Provide the [X, Y] coordinate of the cell's center where the given text is located.  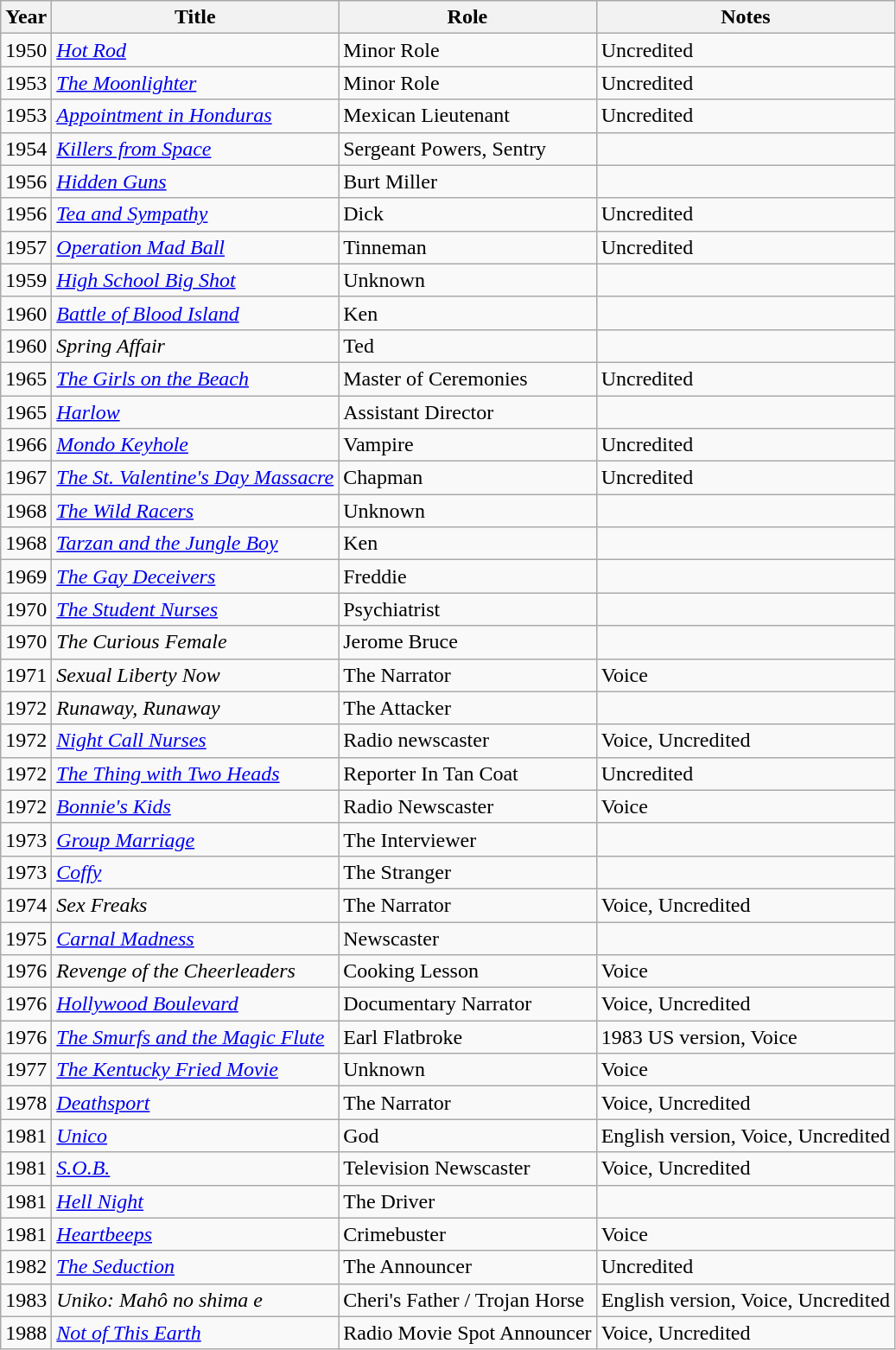
Hot Rod [195, 50]
Master of Ceremonies [467, 379]
Ted [467, 346]
Killers from Space [195, 149]
Documentary Narrator [467, 1004]
High School Big Shot [195, 280]
Unico [195, 1136]
The Attacker [467, 708]
Assistant Director [467, 412]
Uniko: Mahô no shima e [195, 1300]
1957 [26, 247]
Sexual Liberty Now [195, 675]
Title [195, 17]
1982 [26, 1267]
Radio Newscaster [467, 806]
Sergeant Powers, Sentry [467, 149]
The St. Valentine's Day Massacre [195, 478]
Cheri's Father / Trojan Horse [467, 1300]
Newscaster [467, 938]
Night Call Nurses [195, 741]
Radio Movie Spot Announcer [467, 1333]
Television Newscaster [467, 1169]
The Kentucky Fried Movie [195, 1070]
The Stranger [467, 872]
Crimebuster [467, 1234]
Role [467, 17]
God [467, 1136]
Chapman [467, 478]
1954 [26, 149]
The Smurfs and the Magic Flute [195, 1037]
The Thing with Two Heads [195, 774]
Harlow [195, 412]
Cooking Lesson [467, 971]
Mexican Lieutenant [467, 116]
1977 [26, 1070]
Tea and Sympathy [195, 214]
Sex Freaks [195, 905]
Year [26, 17]
Freddie [467, 576]
Battle of Blood Island [195, 313]
1971 [26, 675]
Appointment in Honduras [195, 116]
Group Marriage [195, 839]
1974 [26, 905]
Heartbeeps [195, 1234]
1969 [26, 576]
Tinneman [467, 247]
Deathsport [195, 1103]
The Driver [467, 1201]
Mondo Keyhole [195, 445]
Carnal Madness [195, 938]
The Girls on the Beach [195, 379]
1975 [26, 938]
The Interviewer [467, 839]
The Announcer [467, 1267]
The Curious Female [195, 642]
Revenge of the Cheerleaders [195, 971]
1983 [26, 1300]
Hollywood Boulevard [195, 1004]
The Gay Deceivers [195, 576]
1983 US version, Voice [745, 1037]
1978 [26, 1103]
Jerome Bruce [467, 642]
Runaway, Runaway [195, 708]
The Moonlighter [195, 83]
1988 [26, 1333]
Coffy [195, 872]
Radio newscaster [467, 741]
Dick [467, 214]
Burt Miller [467, 181]
The Seduction [195, 1267]
Spring Affair [195, 346]
Tarzan and the Jungle Boy [195, 544]
1966 [26, 445]
1959 [26, 280]
Hell Night [195, 1201]
Bonnie's Kids [195, 806]
Psychiatrist [467, 609]
Operation Mad Ball [195, 247]
Earl Flatbroke [467, 1037]
The Student Nurses [195, 609]
S.O.B. [195, 1169]
Vampire [467, 445]
1967 [26, 478]
Reporter In Tan Coat [467, 774]
Not of This Earth [195, 1333]
Hidden Guns [195, 181]
1950 [26, 50]
The Wild Racers [195, 511]
Notes [745, 17]
